Identify which cell holds the provided text, then report its (X, Y) central coordinate. 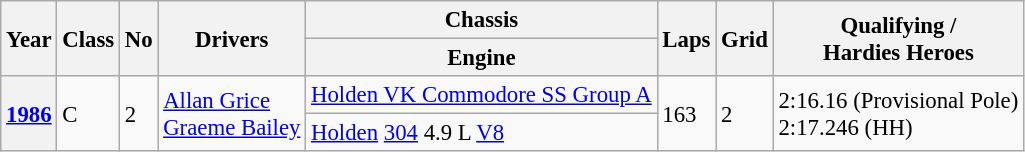
2:16.16 (Provisional Pole)2:17.246 (HH) (898, 114)
Chassis (482, 20)
Engine (482, 58)
Year (29, 38)
Holden 304 4.9 L V8 (482, 133)
1986 (29, 114)
Laps (686, 38)
No (138, 38)
C (88, 114)
Allan Grice Graeme Bailey (232, 114)
163 (686, 114)
Class (88, 38)
Drivers (232, 38)
Qualifying /Hardies Heroes (898, 38)
Grid (744, 38)
Holden VK Commodore SS Group A (482, 95)
